Pinpoint the cell where the given text exists, returning its (X, Y) midpoint coordinate. 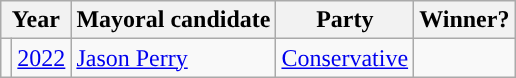
Party (345, 20)
Mayoral candidate (174, 20)
Conservative (345, 58)
2022 (42, 58)
Year (36, 20)
Winner? (464, 20)
Jason Perry (174, 58)
